Detect which cell encompasses the target text, then output its (X, Y) center coordinate. 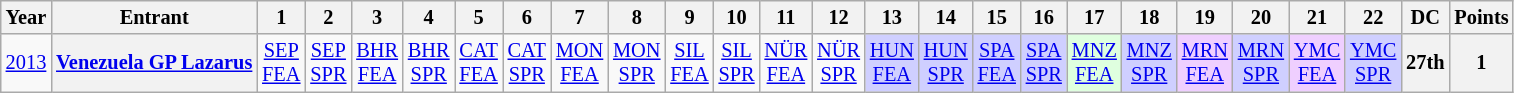
Points (1481, 17)
YMCSPR (1373, 63)
MRNSPR (1261, 63)
MONSPR (636, 63)
SEPSPR (328, 63)
10 (737, 17)
Entrant (154, 17)
27th (1425, 63)
13 (892, 17)
9 (689, 17)
6 (527, 17)
CATFEA (478, 63)
NÜRFEA (786, 63)
2 (328, 17)
NÜRSPR (838, 63)
22 (1373, 17)
11 (786, 17)
17 (1094, 17)
YMCFEA (1317, 63)
16 (1044, 17)
7 (580, 17)
SEPFEA (281, 63)
19 (1205, 17)
14 (946, 17)
5 (478, 17)
8 (636, 17)
MRNFEA (1205, 63)
MNZSPR (1150, 63)
SILSPR (737, 63)
DC (1425, 17)
CATSPR (527, 63)
HUNSPR (946, 63)
15 (997, 17)
SPASPR (1044, 63)
Venezuela GP Lazarus (154, 63)
2013 (26, 63)
12 (838, 17)
4 (429, 17)
MONFEA (580, 63)
Year (26, 17)
SILFEA (689, 63)
3 (377, 17)
21 (1317, 17)
HUNFEA (892, 63)
MNZFEA (1094, 63)
SPAFEA (997, 63)
BHRFEA (377, 63)
18 (1150, 17)
BHRSPR (429, 63)
20 (1261, 17)
